For the text-containing cell, return its midpoint in [x, y] coordinate format. 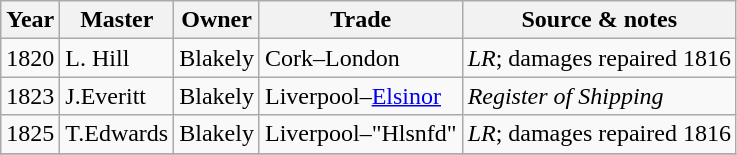
Year [30, 20]
Master [117, 20]
T.Edwards [117, 134]
L. Hill [117, 58]
1820 [30, 58]
Owner [217, 20]
Cork–London [360, 58]
Source & notes [599, 20]
1823 [30, 96]
Liverpool–"Hlsnfd" [360, 134]
J.Everitt [117, 96]
Register of Shipping [599, 96]
Trade [360, 20]
1825 [30, 134]
Liverpool–Elsinor [360, 96]
